Scan for the cell matching the given text and deliver its [x, y] coordinate at center. 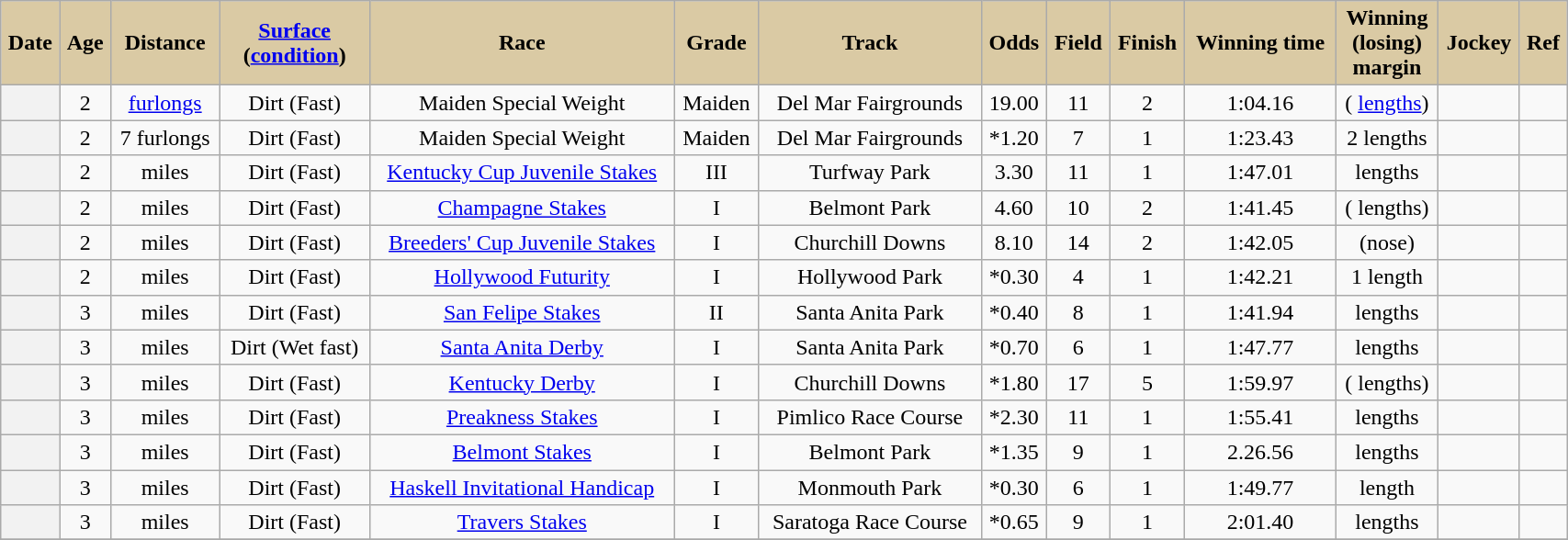
II [716, 312]
*1.20 [1014, 138]
Kentucky Cup Juvenile Stakes [522, 173]
length [1387, 488]
3.30 [1014, 173]
Dirt (Wet fast) [295, 347]
10 [1078, 208]
1:55.41 [1260, 417]
*1.80 [1014, 382]
5 [1147, 382]
Surface(condition) [295, 43]
1:47.01 [1260, 173]
19.00 [1014, 103]
III [716, 173]
furlongs [165, 103]
Grade [716, 43]
*0.65 [1014, 523]
1:42.21 [1260, 277]
2:01.40 [1260, 523]
San Felipe Stakes [522, 312]
1:04.16 [1260, 103]
1:47.77 [1260, 347]
Hollywood Futurity [522, 277]
*2.30 [1014, 417]
*0.40 [1014, 312]
1:59.97 [1260, 382]
Age [85, 43]
1:41.45 [1260, 208]
Belmont Stakes [522, 452]
17 [1078, 382]
Field [1078, 43]
7 [1078, 138]
Kentucky Derby [522, 382]
1:49.77 [1260, 488]
Winning time [1260, 43]
Haskell Invitational Handicap [522, 488]
Hollywood Park [870, 277]
Pimlico Race Course [870, 417]
Preakness Stakes [522, 417]
8.10 [1014, 242]
*0.70 [1014, 347]
1:23.43 [1260, 138]
Santa Anita Derby [522, 347]
Jockey [1479, 43]
*1.35 [1014, 452]
Saratoga Race Course [870, 523]
Race [522, 43]
Date [30, 43]
8 [1078, 312]
2 lengths [1387, 138]
Winning(losing)margin [1387, 43]
1:42.05 [1260, 242]
Finish [1147, 43]
1:41.94 [1260, 312]
14 [1078, 242]
4.60 [1014, 208]
Track [870, 43]
Travers Stakes [522, 523]
Ref [1543, 43]
Monmouth Park [870, 488]
Odds [1014, 43]
Breeders' Cup Juvenile Stakes [522, 242]
Champagne Stakes [522, 208]
(nose) [1387, 242]
7 furlongs [165, 138]
2.26.56 [1260, 452]
1 length [1387, 277]
4 [1078, 277]
Turfway Park [870, 173]
Distance [165, 43]
